Scan for the cell matching the given text and deliver its (X, Y) coordinate at center. 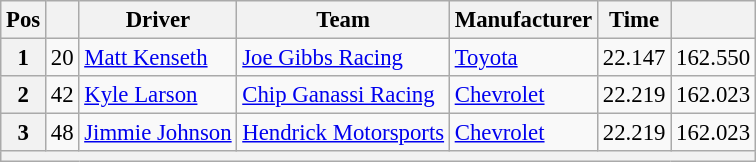
3 (24, 133)
Pos (24, 20)
Matt Kenseth (158, 58)
2 (24, 95)
1 (24, 58)
20 (62, 58)
Chip Ganassi Racing (343, 95)
Team (343, 20)
42 (62, 95)
Jimmie Johnson (158, 133)
48 (62, 133)
22.147 (634, 58)
Driver (158, 20)
Time (634, 20)
Joe Gibbs Racing (343, 58)
Manufacturer (523, 20)
162.550 (714, 58)
Toyota (523, 58)
Kyle Larson (158, 95)
Hendrick Motorsports (343, 133)
